Provide the [x, y] coordinate of the cell's center where the given text is located.  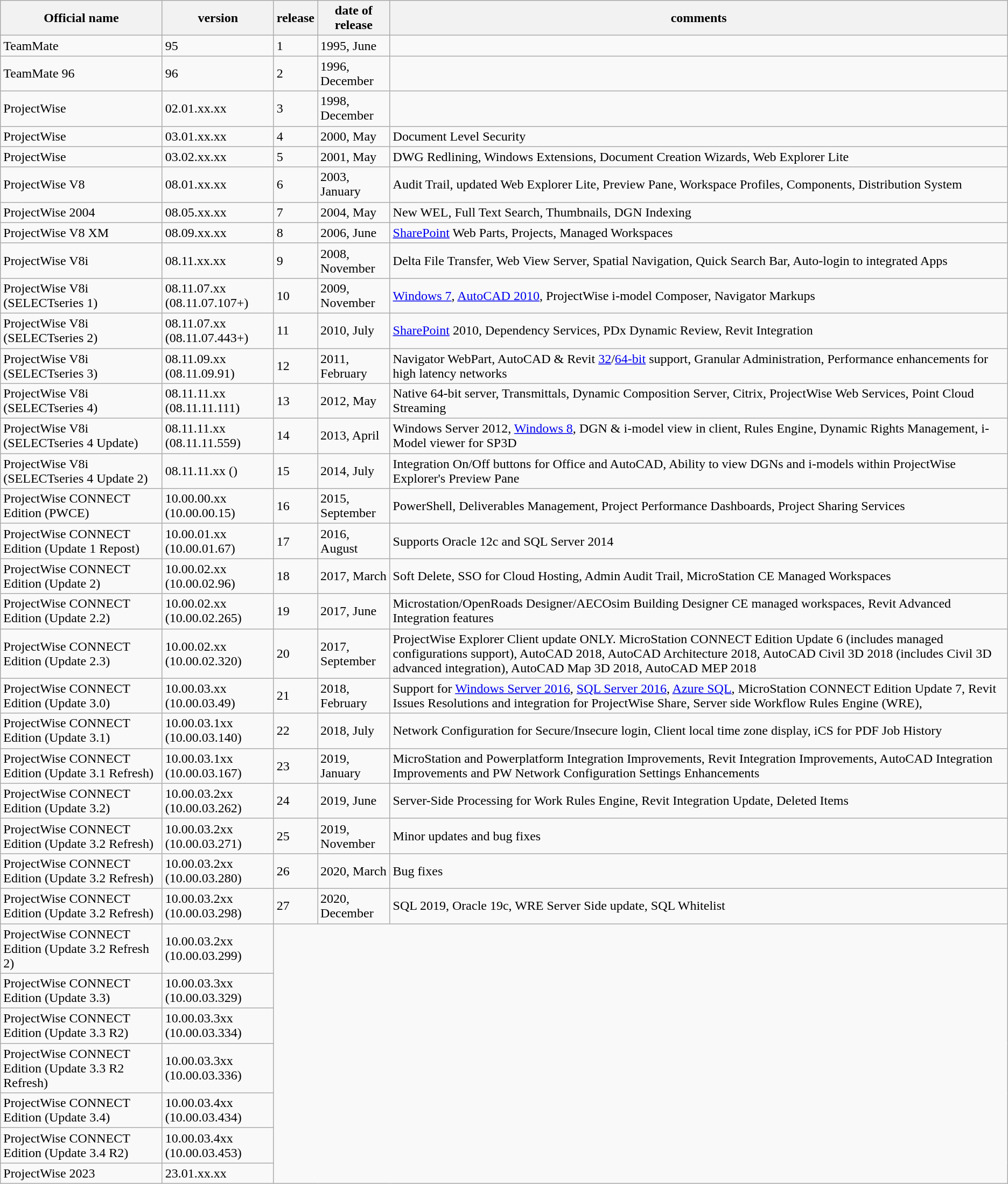
version [218, 18]
2017, June [354, 611]
18 [295, 576]
Minor updates and bug fixes [699, 836]
08.05.xx.xx [218, 212]
08.11.11.xx (08.11.11.111) [218, 401]
5 [295, 157]
ProjectWise CONNECT Edition (Update 3.4) [81, 1111]
25 [295, 836]
2000, May [354, 136]
2020, March [354, 870]
DWG Redlining, Windows Extensions, Document Creation Wizards, Web Explorer Lite [699, 157]
10.00.02.xx (10.00.02.265) [218, 611]
ProjectWise V8 [81, 184]
2020, December [354, 906]
comments [699, 18]
ProjectWise CONNECT Edition (Update 3.3) [81, 991]
ProjectWise CONNECT Edition (Update 2) [81, 576]
16 [295, 506]
14 [295, 436]
TeamMate 96 [81, 73]
08.09.xx.xx [218, 233]
2018, July [354, 730]
96 [218, 73]
Delta File Transfer, Web View Server, Spatial Navigation, Quick Search Bar, Auto-login to integrated Apps [699, 261]
ProjectWise V8 XM [81, 233]
12 [295, 365]
Microstation/OpenRoads Designer/AECOsim Building Designer CE managed workspaces, Revit Advanced Integration features [699, 611]
10.00.02.xx (10.00.02.320) [218, 653]
SharePoint 2010, Dependency Services, PDx Dynamic Review, Revit Integration [699, 331]
2006, June [354, 233]
2017, March [354, 576]
03.01.xx.xx [218, 136]
SharePoint Web Parts, Projects, Managed Workspaces [699, 233]
date of release [354, 18]
2009, November [354, 295]
ProjectWise CONNECT Edition (Update 3.0) [81, 696]
Soft Delete, SSO for Cloud Hosting, Admin Audit Trail, MicroStation CE Managed Workspaces [699, 576]
2008, November [354, 261]
95 [218, 46]
2016, August [354, 541]
20 [295, 653]
08.11.xx.xx [218, 261]
Server-Side Processing for Work Rules Engine, Revit Integration Update, Deleted Items [699, 800]
ProjectWise V8i (SELECTseries 1) [81, 295]
2 [295, 73]
10.00.02.xx (10.00.02.96) [218, 576]
10.00.03.4xx (10.00.03.453) [218, 1145]
1995, June [354, 46]
10.00.03.3xx (10.00.03.336) [218, 1068]
13 [295, 401]
08.01.xx.xx [218, 184]
ProjectWise 2023 [81, 1173]
2019, November [354, 836]
23 [295, 766]
Bug fixes [699, 870]
ProjectWise CONNECT Edition (Update 3.4 R2) [81, 1145]
15 [295, 471]
Audit Trail, updated Web Explorer Lite, Preview Pane, Workspace Profiles, Components, Distribution System [699, 184]
2012, May [354, 401]
ProjectWise CONNECT Edition (Update 3.3 R2) [81, 1026]
Navigator WebPart, AutoCAD & Revit 32/64-bit support, Granular Administration, Performance enhancements for high latency networks [699, 365]
10 [295, 295]
2001, May [354, 157]
11 [295, 331]
26 [295, 870]
ProjectWise CONNECT Edition (Update 1 Repost) [81, 541]
Official name [81, 18]
08.11.07.xx (08.11.07.443+) [218, 331]
10.00.03.2xx (10.00.03.299) [218, 948]
ProjectWise CONNECT Edition (PWCE) [81, 506]
10.00.03.4xx (10.00.03.434) [218, 1111]
ProjectWise CONNECT Edition (Update 3.1) [81, 730]
ProjectWise V8i (SELECTseries 3) [81, 365]
3 [295, 109]
22 [295, 730]
4 [295, 136]
ProjectWise V8i (SELECTseries 4 Update 2) [81, 471]
23.01.xx.xx [218, 1173]
9 [295, 261]
Document Level Security [699, 136]
2018, February [354, 696]
1 [295, 46]
24 [295, 800]
10.00.03.3xx (10.00.03.329) [218, 991]
2014, July [354, 471]
10.00.03.2xx (10.00.03.280) [218, 870]
19 [295, 611]
PowerShell, Deliverables Management, Project Performance Dashboards, Project Sharing Services [699, 506]
10.00.03.3xx (10.00.03.334) [218, 1026]
2019, June [354, 800]
ProjectWise V8i [81, 261]
10.00.03.2xx (10.00.03.271) [218, 836]
2015, September [354, 506]
10.00.00.xx (10.00.00.15) [218, 506]
ProjectWise V8i (SELECTseries 2) [81, 331]
2017, September [354, 653]
Supports Oracle 12c and SQL Server 2014 [699, 541]
ProjectWise CONNECT Edition (Update 3.1 Refresh) [81, 766]
Windows Server 2012, Windows 8, DGN & i-model view in client, Rules Engine, Dynamic Rights Management, i-Model viewer for SP3D [699, 436]
03.02.xx.xx [218, 157]
2004, May [354, 212]
Windows 7, AutoCAD 2010, ProjectWise i-model Composer, Navigator Markups [699, 295]
ProjectWise 2004 [81, 212]
2003, January [354, 184]
ProjectWise CONNECT Edition (Update 3.2 Refresh 2) [81, 948]
10.00.03.2xx (10.00.03.298) [218, 906]
6 [295, 184]
2013, April [354, 436]
21 [295, 696]
SQL 2019, Oracle 19c, WRE Server Side update, SQL Whitelist [699, 906]
10.00.03.2xx (10.00.03.262) [218, 800]
10.00.03.xx (10.00.03.49) [218, 696]
TeamMate [81, 46]
ProjectWise CONNECT Edition (Update 3.2) [81, 800]
ProjectWise CONNECT Edition (Update 3.3 R2 Refresh) [81, 1068]
Network Configuration for Secure/Insecure login, Client local time zone display, iCS for PDF Job History [699, 730]
1998, December [354, 109]
10.00.03.1xx (10.00.03.167) [218, 766]
2019, January [354, 766]
27 [295, 906]
17 [295, 541]
ProjectWise V8i (SELECTseries 4 Update) [81, 436]
02.01.xx.xx [218, 109]
08.11.09.xx (08.11.09.91) [218, 365]
1996, December [354, 73]
08.11.11.xx () [218, 471]
7 [295, 212]
08.11.07.xx (08.11.07.107+) [218, 295]
ProjectWise CONNECT Edition (Update 2.3) [81, 653]
2010, July [354, 331]
release [295, 18]
10.00.01.xx (10.00.01.67) [218, 541]
08.11.11.xx (08.11.11.559) [218, 436]
2011, February [354, 365]
New WEL, Full Text Search, Thumbnails, DGN Indexing [699, 212]
Integration On/Off buttons for Office and AutoCAD, Ability to view DGNs and i-models within ProjectWise Explorer's Preview Pane [699, 471]
ProjectWise V8i (SELECTseries 4) [81, 401]
10.00.03.1xx (10.00.03.140) [218, 730]
ProjectWise CONNECT Edition (Update 2.2) [81, 611]
8 [295, 233]
Native 64-bit server, Transmittals, Dynamic Composition Server, Citrix, ProjectWise Web Services, Point Cloud Streaming [699, 401]
